Scan for the cell matching the given text and deliver its [x, y] coordinate at center. 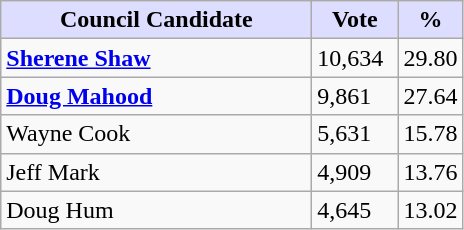
Wayne Cook [156, 134]
10,634 [355, 58]
Doug Mahood [156, 96]
Doug Hum [156, 210]
Vote [355, 20]
27.64 [430, 96]
9,861 [355, 96]
5,631 [355, 134]
15.78 [430, 134]
4,645 [355, 210]
29.80 [430, 58]
13.02 [430, 210]
Sherene Shaw [156, 58]
13.76 [430, 172]
Council Candidate [156, 20]
4,909 [355, 172]
% [430, 20]
Jeff Mark [156, 172]
